Identify which cell holds the provided text, then report its (X, Y) central coordinate. 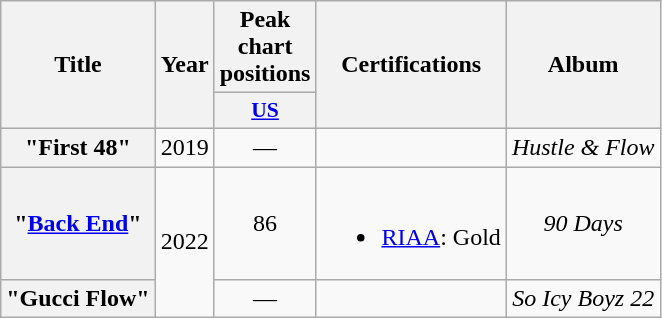
Hustle & Flow (583, 147)
2022 (184, 242)
Certifications (411, 65)
86 (265, 222)
90 Days (583, 222)
Title (78, 65)
"Back End" (78, 222)
Year (184, 65)
"Gucci Flow" (78, 299)
Album (583, 65)
Peak chart positions (265, 47)
So Icy Boyz 22 (583, 299)
"First 48" (78, 147)
US (265, 111)
RIAA: Gold (411, 222)
2019 (184, 147)
